Return [x, y] of the center of cell containing provided text 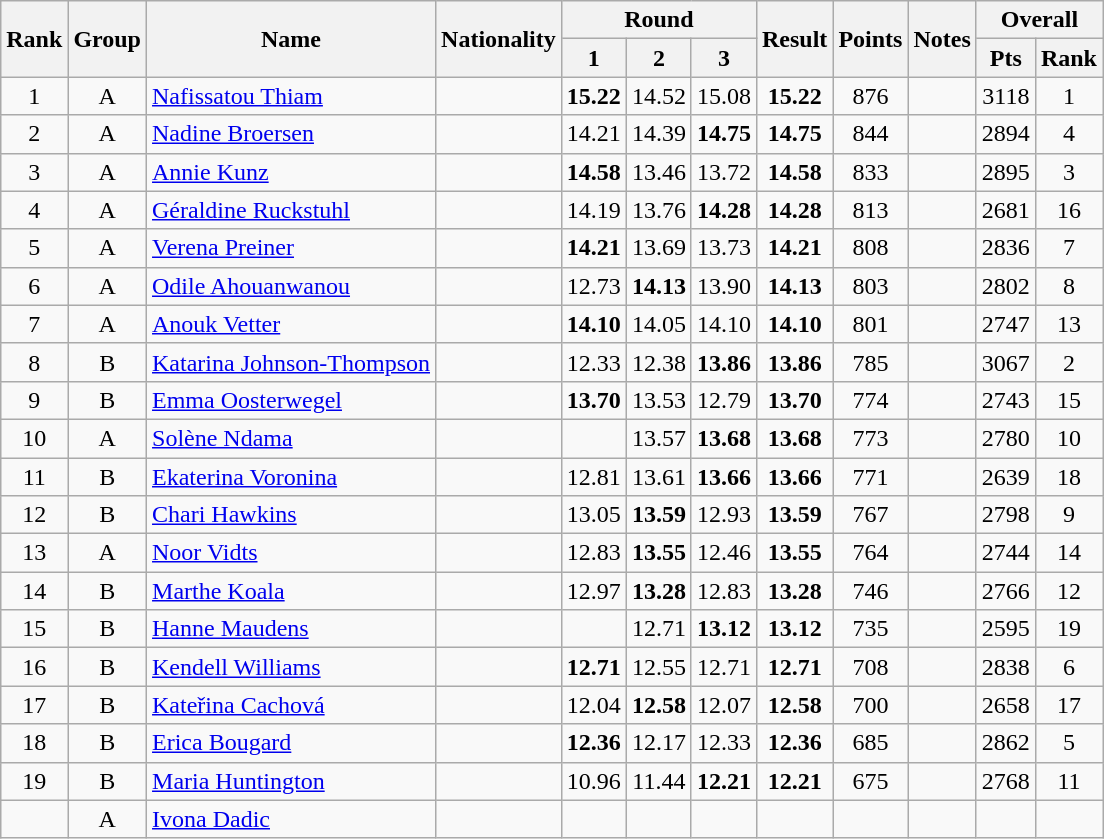
2894 [1006, 134]
13.76 [658, 210]
Anouk Vetter [292, 324]
10.96 [594, 781]
Verena Preiner [292, 248]
2639 [1006, 477]
3067 [1006, 362]
844 [870, 134]
Notes [942, 39]
Annie Kunz [292, 172]
Solène Ndama [292, 438]
13.72 [724, 172]
833 [870, 172]
785 [870, 362]
Kateřina Cachová [292, 705]
735 [870, 629]
12.38 [658, 362]
2862 [1006, 743]
14.05 [658, 324]
14.39 [658, 134]
2836 [1006, 248]
771 [870, 477]
Nadine Broersen [292, 134]
2658 [1006, 705]
764 [870, 553]
746 [870, 591]
12.17 [658, 743]
Marthe Koala [292, 591]
2681 [1006, 210]
2838 [1006, 667]
13.61 [658, 477]
803 [870, 286]
14.52 [658, 96]
12.07 [724, 705]
12.55 [658, 667]
2747 [1006, 324]
Pts [1006, 58]
Overall [1039, 20]
13.53 [658, 400]
2744 [1006, 553]
13.05 [594, 515]
Nationality [499, 39]
700 [870, 705]
2798 [1006, 515]
Name [292, 39]
801 [870, 324]
774 [870, 400]
Hanne Maudens [292, 629]
12.97 [594, 591]
767 [870, 515]
Nafissatou Thiam [292, 96]
13.69 [658, 248]
Result [794, 39]
13.90 [724, 286]
675 [870, 781]
Group [108, 39]
773 [870, 438]
12.79 [724, 400]
11.44 [658, 781]
12.93 [724, 515]
Odile Ahouanwanou [292, 286]
Emma Oosterwegel [292, 400]
2780 [1006, 438]
2766 [1006, 591]
12.46 [724, 553]
13.57 [658, 438]
15.08 [724, 96]
2595 [1006, 629]
813 [870, 210]
Erica Bougard [292, 743]
708 [870, 667]
685 [870, 743]
12.81 [594, 477]
Maria Huntington [292, 781]
Ivona Dadic [292, 819]
3118 [1006, 96]
13.73 [724, 248]
Kendell Williams [292, 667]
2743 [1006, 400]
13.46 [658, 172]
2802 [1006, 286]
Points [870, 39]
2768 [1006, 781]
808 [870, 248]
12.04 [594, 705]
Ekaterina Voronina [292, 477]
876 [870, 96]
Géraldine Ruckstuhl [292, 210]
Round [658, 20]
Chari Hawkins [292, 515]
2895 [1006, 172]
Noor Vidts [292, 553]
12.73 [594, 286]
14.19 [594, 210]
Katarina Johnson-Thompson [292, 362]
